Determine the [X, Y] coordinate at the center of the cell enclosing the given text.  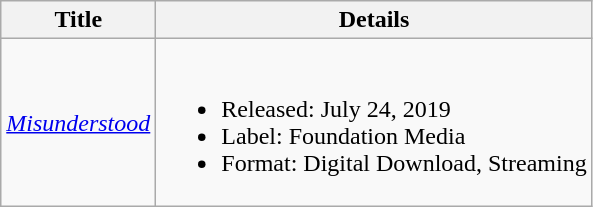
Released: July 24, 2019Label: Foundation MediaFormat: Digital Download, Streaming [374, 122]
Misunderstood [78, 122]
Details [374, 20]
Title [78, 20]
